Locate the cell with the specified text and output its (x, y) center coordinate. 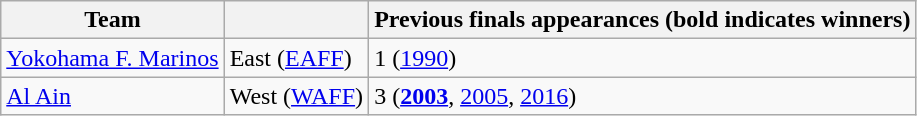
3 (2003, 2005, 2016) (642, 96)
Team (112, 20)
1 (1990) (642, 58)
West (WAFF) (296, 96)
Previous finals appearances (bold indicates winners) (642, 20)
Al Ain (112, 96)
East (EAFF) (296, 58)
Yokohama F. Marinos (112, 58)
